Return (x, y) of the center of cell containing provided text 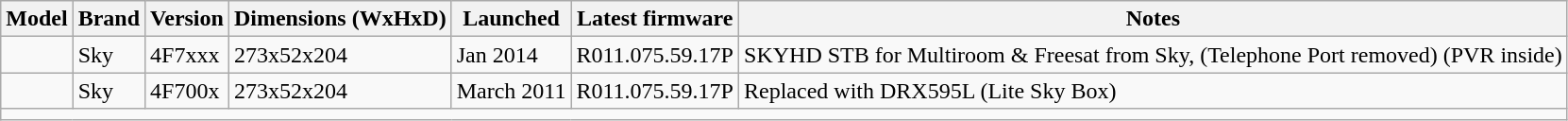
Jan 2014 (512, 55)
Latest firmware (655, 19)
SKYHD STB for Multiroom & Freesat from Sky, (Telephone Port removed) (PVR inside) (1154, 55)
4F7xxx (187, 55)
March 2011 (512, 91)
4F700x (187, 91)
Model (37, 19)
Launched (512, 19)
Brand (109, 19)
Notes (1154, 19)
Version (187, 19)
Dimensions (WxHxD) (340, 19)
Replaced with DRX595L (Lite Sky Box) (1154, 91)
